Detect which cell encompasses the target text, then output its (x, y) center coordinate. 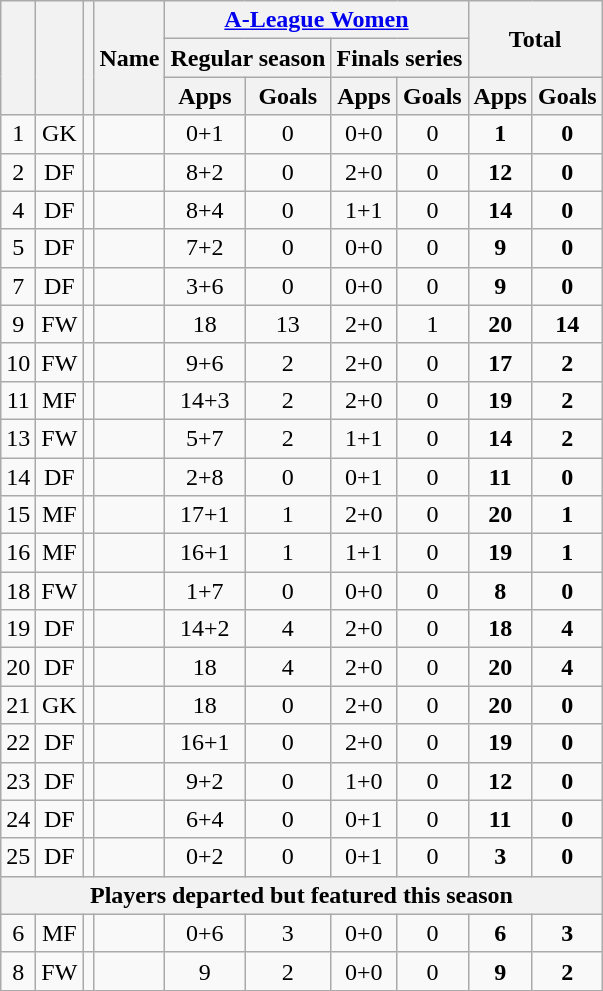
23 (18, 781)
8+4 (205, 210)
5+7 (205, 438)
8+2 (205, 172)
3+6 (205, 286)
A-League Women (316, 20)
22 (18, 743)
1+0 (364, 781)
14+2 (205, 629)
Regular season (248, 58)
7 (18, 286)
24 (18, 819)
9+6 (205, 362)
Total (535, 39)
0+2 (205, 857)
17 (500, 362)
2+8 (205, 477)
5 (18, 248)
14+3 (205, 400)
7+2 (205, 248)
10 (18, 362)
Players departed but featured this season (302, 895)
Name (130, 58)
21 (18, 705)
6+4 (205, 819)
15 (18, 515)
0+6 (205, 933)
16 (18, 553)
Finals series (400, 58)
9+2 (205, 781)
1+7 (205, 591)
17+1 (205, 515)
25 (18, 857)
